Determine the [X, Y] coordinate at the center of the cell enclosing the given text.  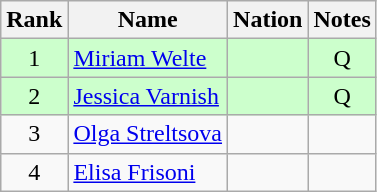
Olga Streltsova [148, 134]
Miriam Welte [148, 58]
Rank [34, 20]
Elisa Frisoni [148, 172]
Nation [268, 20]
1 [34, 58]
2 [34, 96]
Jessica Varnish [148, 96]
4 [34, 172]
Notes [342, 20]
Name [148, 20]
3 [34, 134]
